Identify which cell holds the provided text, then report its (x, y) central coordinate. 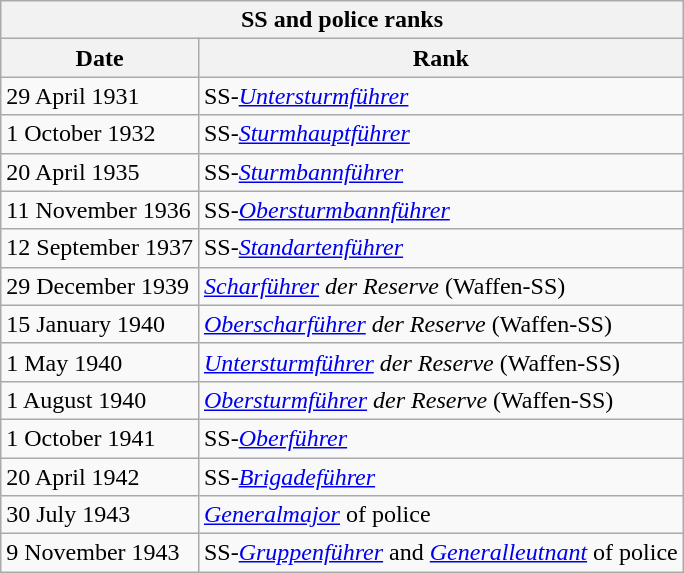
12 September 1937 (100, 248)
1 October 1932 (100, 134)
1 August 1940 (100, 400)
11 November 1936 (100, 210)
1 October 1941 (100, 438)
SS-Untersturmführer (440, 96)
29 December 1939 (100, 286)
SS-Obersturmbannführer (440, 210)
SS-Standartenführer (440, 248)
Scharführer der Reserve (Waffen-SS) (440, 286)
Oberscharführer der Reserve (Waffen-SS) (440, 324)
Date (100, 58)
20 April 1942 (100, 477)
Generalmajor of police (440, 515)
SS and police ranks (342, 20)
1 May 1940 (100, 362)
SS-Oberführer (440, 438)
Untersturmführer der Reserve (Waffen-SS) (440, 362)
Obersturmführer der Reserve (Waffen-SS) (440, 400)
20 April 1935 (100, 172)
Rank (440, 58)
15 January 1940 (100, 324)
SS-Sturmhauptführer (440, 134)
29 April 1931 (100, 96)
SS-Gruppenführer and Generalleutnant of police (440, 553)
9 November 1943 (100, 553)
30 July 1943 (100, 515)
SS-Sturmbannführer (440, 172)
SS-Brigadeführer (440, 477)
